Scan for the cell matching the given text and deliver its (x, y) coordinate at center. 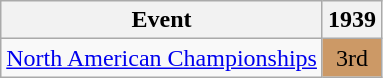
Event (162, 20)
1939 (352, 20)
North American Championships (162, 58)
3rd (352, 58)
